Detect which cell encompasses the target text, then output its (X, Y) center coordinate. 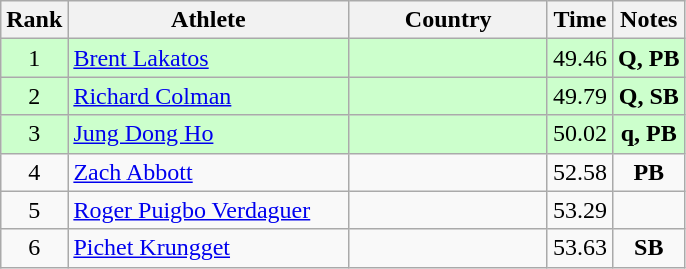
Richard Colman (208, 96)
Jung Dong Ho (208, 134)
6 (34, 248)
Rank (34, 20)
53.63 (580, 248)
49.46 (580, 58)
SB (649, 248)
Brent Lakatos (208, 58)
Time (580, 20)
PB (649, 172)
Roger Puigbo Verdaguer (208, 210)
49.79 (580, 96)
q, PB (649, 134)
Q, PB (649, 58)
53.29 (580, 210)
Pichet Krungget (208, 248)
Notes (649, 20)
52.58 (580, 172)
Zach Abbott (208, 172)
1 (34, 58)
3 (34, 134)
Q, SB (649, 96)
4 (34, 172)
Athlete (208, 20)
2 (34, 96)
50.02 (580, 134)
5 (34, 210)
Country (448, 20)
